Locate the cell with the specified text and output its (X, Y) center coordinate. 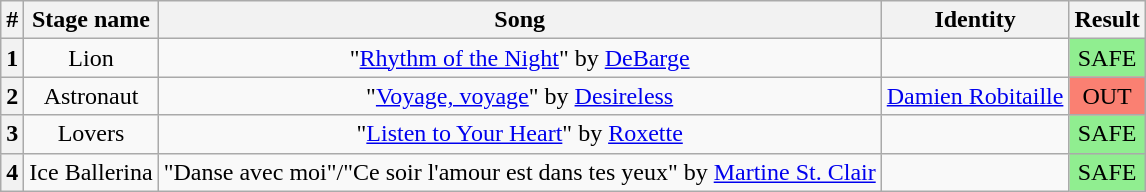
2 (12, 96)
Damien Robitaille (975, 96)
Ice Ballerina (91, 172)
"Voyage, voyage" by Desireless (520, 96)
Stage name (91, 20)
# (12, 20)
Lion (91, 58)
1 (12, 58)
"Listen to Your Heart" by Roxette (520, 134)
Lovers (91, 134)
4 (12, 172)
Identity (975, 20)
Astronaut (91, 96)
"Danse avec moi"/"Ce soir l'amour est dans tes yeux" by Martine St. Clair (520, 172)
Song (520, 20)
OUT (1107, 96)
"Rhythm of the Night" by DeBarge (520, 58)
3 (12, 134)
Result (1107, 20)
